For the text-containing cell, return its midpoint in [X, Y] coordinate format. 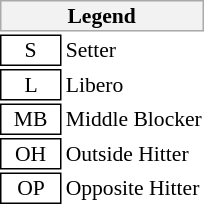
Libero [134, 85]
S [30, 50]
MB [30, 120]
Setter [134, 50]
Legend [102, 16]
Middle Blocker [134, 120]
OP [30, 188]
L [30, 85]
OH [30, 154]
Outside Hitter [134, 154]
Opposite Hitter [134, 188]
